Identify which cell holds the provided text, then report its (X, Y) central coordinate. 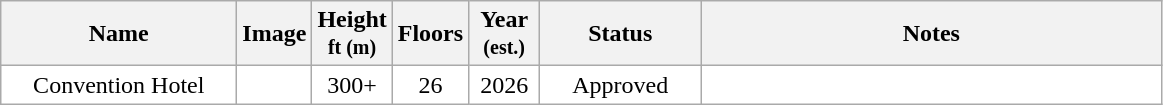
Approved (620, 85)
Image (274, 34)
Name (119, 34)
Status (620, 34)
300+ (352, 85)
26 (430, 85)
Notes (932, 34)
Floors (430, 34)
Convention Hotel (119, 85)
Year(est.) (504, 34)
2026 (504, 85)
Heightft (m) (352, 34)
